Pinpoint the cell where the given text exists, returning its [X, Y] midpoint coordinate. 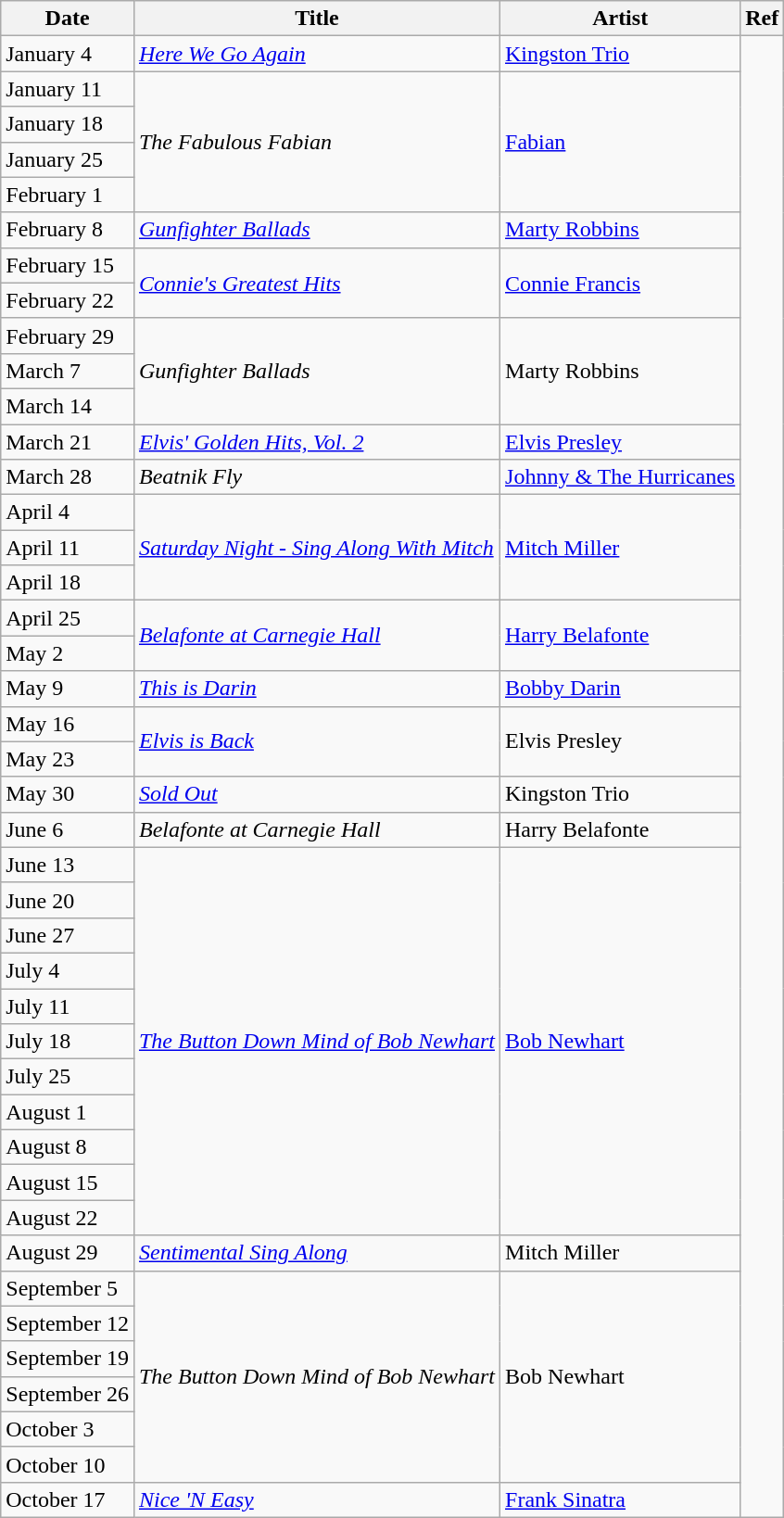
May 16 [68, 724]
April 4 [68, 512]
June 20 [68, 900]
June 27 [68, 935]
Johnny & The Hurricanes [621, 477]
Nice 'N Easy [317, 1499]
Sold Out [317, 794]
May 30 [68, 794]
August 8 [68, 1147]
Sentimental Sing Along [317, 1253]
Connie's Greatest Hits [317, 283]
Fabian [621, 142]
February 1 [68, 195]
August 15 [68, 1183]
Saturday Night - Sing Along With Mitch [317, 548]
February 29 [68, 335]
April 18 [68, 583]
January 11 [68, 89]
June 6 [68, 829]
Title [317, 19]
July 18 [68, 1042]
Ref [762, 19]
July 25 [68, 1077]
March 14 [68, 406]
February 22 [68, 300]
This is Darin [317, 689]
Date [68, 19]
Artist [621, 19]
February 8 [68, 230]
April 25 [68, 618]
September 26 [68, 1394]
April 11 [68, 548]
Connie Francis [621, 283]
March 7 [68, 371]
October 3 [68, 1429]
May 2 [68, 653]
Elvis' Golden Hits, Vol. 2 [317, 442]
Elvis is Back [317, 741]
March 28 [68, 477]
July 11 [68, 1006]
May 9 [68, 689]
September 5 [68, 1288]
Beatnik Fly [317, 477]
August 29 [68, 1253]
March 21 [68, 442]
January 25 [68, 159]
The Fabulous Fabian [317, 142]
Frank Sinatra [621, 1499]
June 13 [68, 865]
January 18 [68, 124]
July 4 [68, 970]
August 22 [68, 1218]
October 10 [68, 1464]
Here We Go Again [317, 54]
September 12 [68, 1323]
January 4 [68, 54]
Bobby Darin [621, 689]
September 19 [68, 1359]
August 1 [68, 1112]
February 15 [68, 265]
May 23 [68, 759]
October 17 [68, 1499]
